Search for the cell housing the specified text and yield its [X, Y] center coordinate. 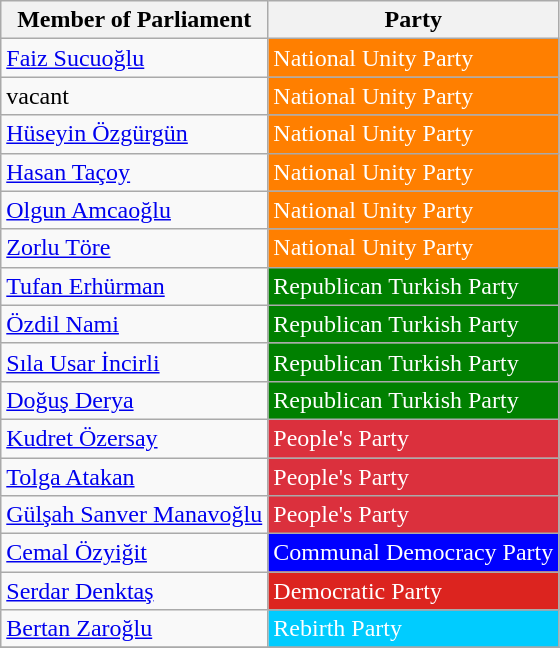
Hasan Taçoy [134, 172]
Özdil Nami [134, 324]
Kudret Özersay [134, 438]
Faiz Sucuoğlu [134, 58]
Communal Democracy Party [414, 553]
Gülşah Sanver Manavoğlu [134, 515]
Cemal Özyiğit [134, 553]
Bertan Zaroğlu [134, 629]
Doğuş Derya [134, 400]
Tufan Erhürman [134, 286]
Rebirth Party [414, 629]
Olgun Amcaoğlu [134, 210]
Member of Parliament [134, 20]
Hüseyin Özgürgün [134, 134]
Democratic Party [414, 591]
Sıla Usar İncirli [134, 362]
Tolga Atakan [134, 477]
Party [414, 20]
vacant [134, 96]
Serdar Denktaş [134, 591]
Zorlu Töre [134, 248]
